Output the (x, y) coordinate of the center of the cell containing the given text.  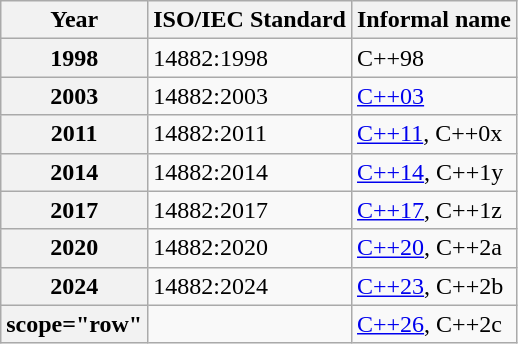
14882:2011 (250, 134)
Year (74, 20)
C++20, C++2a (434, 248)
C++14, C++1y (434, 172)
2017 (74, 210)
14882:2024 (250, 286)
14882:2003 (250, 96)
C++98 (434, 58)
scope="row" (74, 324)
C++03 (434, 96)
14882:1998 (250, 58)
C++17, C++1z (434, 210)
2020 (74, 248)
2011 (74, 134)
14882:2020 (250, 248)
ISO/IEC Standard (250, 20)
C++11, C++0x (434, 134)
Informal name (434, 20)
14882:2014 (250, 172)
14882:2017 (250, 210)
C++23, C++2b (434, 286)
2024 (74, 286)
1998 (74, 58)
C++26, C++2c (434, 324)
2014 (74, 172)
2003 (74, 96)
